Provide the [X, Y] coordinate of the cell's center where the given text is located.  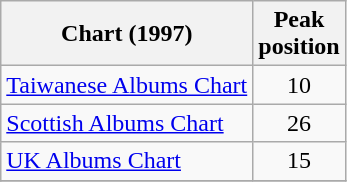
Peakposition [299, 34]
15 [299, 161]
Taiwanese Albums Chart [127, 85]
10 [299, 85]
Scottish Albums Chart [127, 123]
UK Albums Chart [127, 161]
26 [299, 123]
Chart (1997) [127, 34]
